Determine the [x, y] coordinate at the center of the cell enclosing the given text.  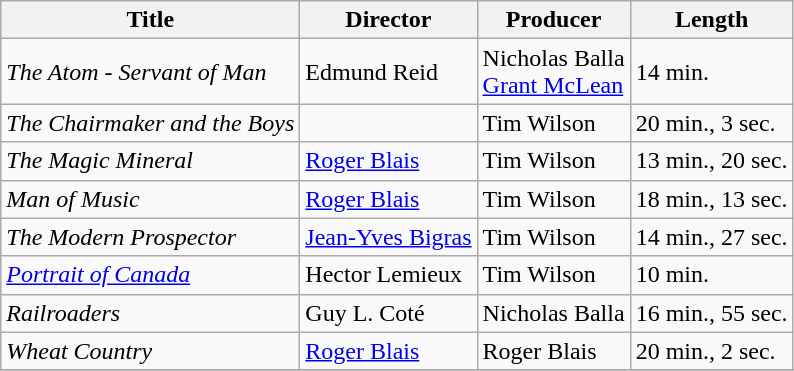
Man of Music [150, 199]
Title [150, 20]
The Chairmaker and the Boys [150, 123]
Railroaders [150, 313]
The Magic Mineral [150, 161]
Portrait of Canada [150, 275]
14 min. [712, 72]
Nicholas Balla [554, 313]
Wheat Country [150, 351]
20 min., 2 sec. [712, 351]
Producer [554, 20]
Jean-Yves Bigras [388, 237]
20 min., 3 sec. [712, 123]
The Modern Prospector [150, 237]
18 min., 13 sec. [712, 199]
13 min., 20 sec. [712, 161]
Edmund Reid [388, 72]
The Atom - Servant of Man [150, 72]
Guy L. Coté [388, 313]
Director [388, 20]
16 min., 55 sec. [712, 313]
14 min., 27 sec. [712, 237]
Length [712, 20]
10 min. [712, 275]
Nicholas BallaGrant McLean [554, 72]
Hector Lemieux [388, 275]
